Capture the cell that displays the provided text and extract its [x, y] central coordinate. 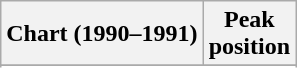
Chart (1990–1991) [102, 34]
Peakposition [249, 34]
